Find where the given text appears and provide that cell's center as [x, y] coordinate. 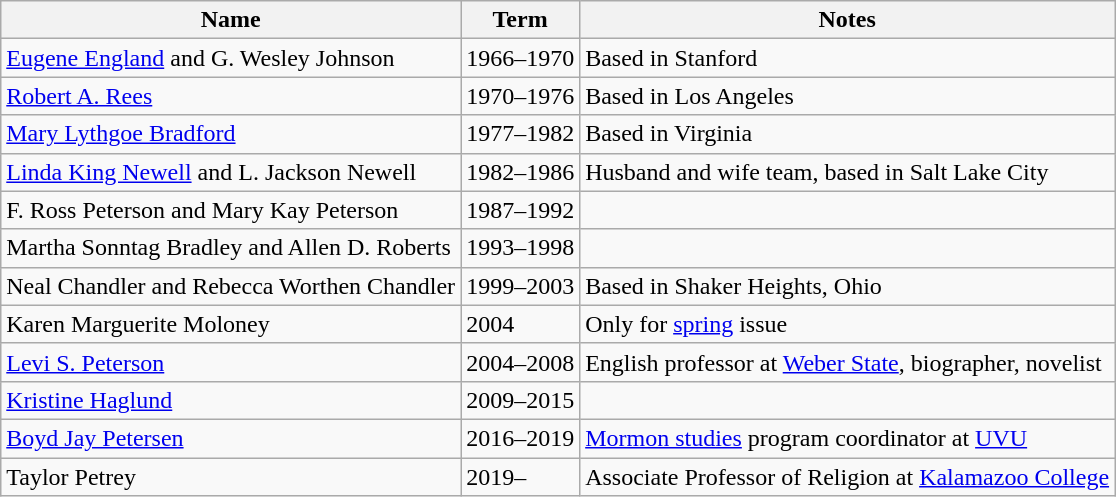
Neal Chandler and Rebecca Worthen Chandler [231, 286]
2019– [520, 477]
1999–2003 [520, 286]
2016–2019 [520, 438]
Based in Stanford [848, 58]
Only for spring issue [848, 324]
Robert A. Rees [231, 96]
English professor at Weber State, biographer, novelist [848, 362]
1977–1982 [520, 134]
Notes [848, 20]
1987–1992 [520, 210]
2004–2008 [520, 362]
Levi S. Peterson [231, 362]
1982–1986 [520, 172]
Name [231, 20]
F. Ross Peterson and Mary Kay Peterson [231, 210]
Mary Lythgoe Bradford [231, 134]
Based in Los Angeles [848, 96]
Martha Sonntag Bradley and Allen D. Roberts [231, 248]
2009–2015 [520, 400]
1993–1998 [520, 248]
Husband and wife team, based in Salt Lake City [848, 172]
Boyd Jay Petersen [231, 438]
Linda King Newell and L. Jackson Newell [231, 172]
Based in Virginia [848, 134]
2004 [520, 324]
1970–1976 [520, 96]
Associate Professor of Religion at Kalamazoo College [848, 477]
Eugene England and G. Wesley Johnson [231, 58]
Based in Shaker Heights, Ohio [848, 286]
1966–1970 [520, 58]
Kristine Haglund [231, 400]
Taylor Petrey [231, 477]
Mormon studies program coordinator at UVU [848, 438]
Karen Marguerite Moloney [231, 324]
Term [520, 20]
